Detect which cell encompasses the target text, then output its [x, y] center coordinate. 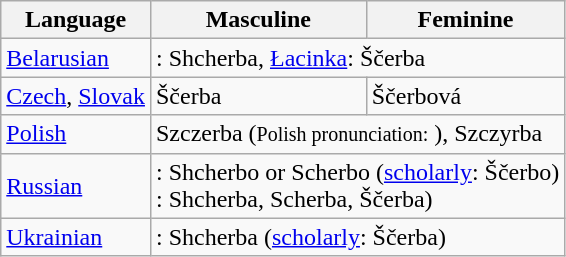
Szczerba (Polish pronunciation: ), Szczyrba [357, 134]
: Shcherba, Łacinka: Ščerba [357, 58]
Polish [76, 134]
: Shcherba (scholarly: Ščerba) [357, 237]
Language [76, 20]
Masculine [258, 20]
Ščerbová [466, 96]
Ukrainian [76, 237]
Czech, Slovak [76, 96]
Ščerba [258, 96]
Belarusian [76, 58]
Feminine [466, 20]
Russian [76, 186]
: Shcherbo or Scherbo (scholarly: Ščerbo) : Shcherba, Scherba, Ščerba) [357, 186]
